Return (X, Y) of the center of cell containing provided text 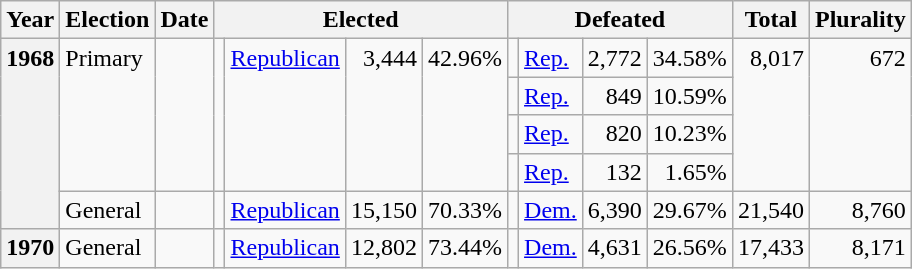
849 (614, 96)
21,540 (770, 210)
Defeated (620, 20)
132 (614, 172)
15,150 (384, 210)
672 (860, 115)
12,802 (384, 248)
17,433 (770, 248)
29.67% (690, 210)
10.59% (690, 96)
3,444 (384, 115)
Plurality (860, 20)
73.44% (464, 248)
Election (108, 20)
2,772 (614, 58)
8,017 (770, 115)
6,390 (614, 210)
820 (614, 134)
8,760 (860, 210)
26.56% (690, 248)
4,631 (614, 248)
Year (30, 20)
1968 (30, 134)
Primary (108, 115)
34.58% (690, 58)
8,171 (860, 248)
Elected (361, 20)
42.96% (464, 115)
1.65% (690, 172)
70.33% (464, 210)
10.23% (690, 134)
Date (184, 20)
Total (770, 20)
1970 (30, 248)
